Find where the given text appears and provide that cell's center as (X, Y) coordinate. 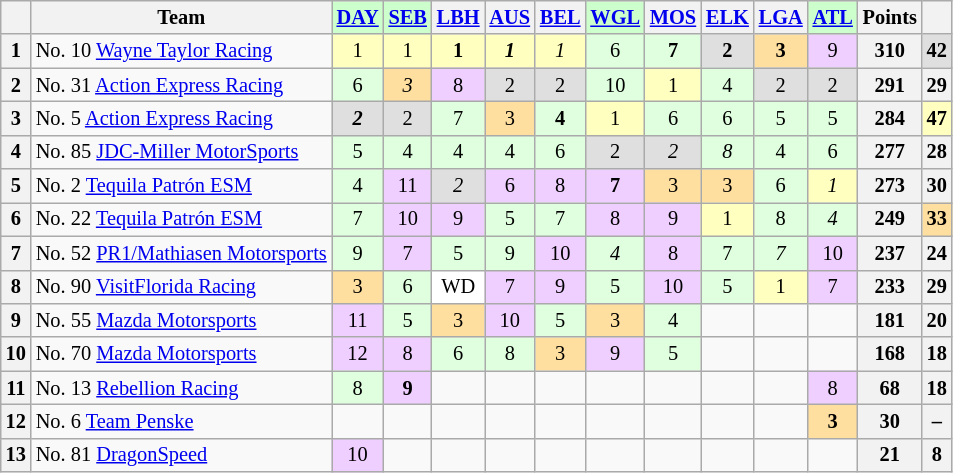
237 (890, 253)
No. 10 Wayne Taylor Racing (182, 51)
273 (890, 186)
LBH (458, 17)
291 (890, 85)
24 (937, 253)
20 (937, 320)
28 (937, 152)
WD (458, 287)
233 (890, 287)
No. 2 Tequila Patrón ESM (182, 186)
SEB (408, 17)
No. 6 Team Penske (182, 421)
No. 13 Rebellion Racing (182, 388)
MOS (673, 17)
42 (937, 51)
No. 70 Mazda Motorsports (182, 354)
No. 52 PR1/Mathiasen Motorsports (182, 253)
33 (937, 219)
284 (890, 118)
WGL (615, 17)
No. 85 JDC-Miller MotorSports (182, 152)
No. 55 Mazda Motorsports (182, 320)
BEL (560, 17)
ATL (833, 17)
No. 31 Action Express Racing (182, 85)
249 (890, 219)
– (937, 421)
47 (937, 118)
ELK (728, 17)
AUS (509, 17)
No. 5 Action Express Racing (182, 118)
277 (890, 152)
Points (890, 17)
21 (890, 455)
No. 22 Tequila Patrón ESM (182, 219)
LGA (781, 17)
Team (182, 17)
181 (890, 320)
68 (890, 388)
DAY (358, 17)
13 (16, 455)
No. 90 VisitFlorida Racing (182, 287)
310 (890, 51)
No. 81 DragonSpeed (182, 455)
168 (890, 354)
